Extract the (X, Y) coordinate from the center of the cell holding the provided text.  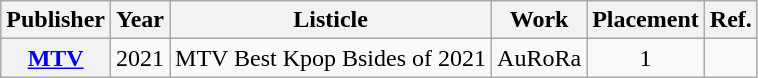
Publisher (56, 20)
Listicle (331, 20)
AuRoRa (540, 58)
Work (540, 20)
MTV (56, 58)
Ref. (730, 20)
1 (646, 58)
Placement (646, 20)
MTV Best Kpop Bsides of 2021 (331, 58)
Year (140, 20)
2021 (140, 58)
